Capture the cell that displays the provided text and extract its [x, y] central coordinate. 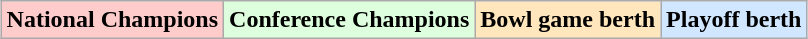
Conference Champions [350, 20]
Playoff berth [734, 20]
National Champions [112, 20]
Bowl game berth [568, 20]
